Locate the cell with the specified text and output its (x, y) center coordinate. 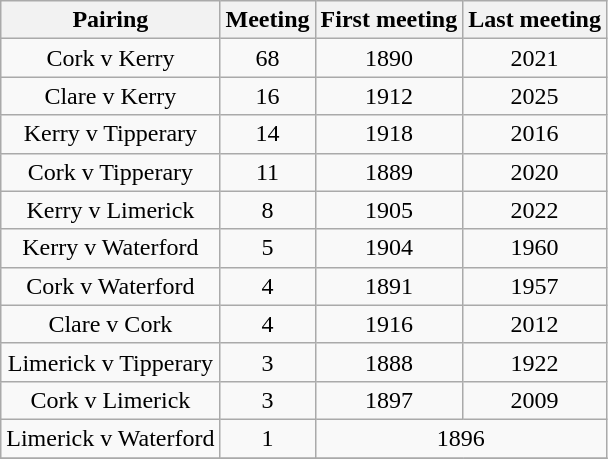
14 (268, 134)
Last meeting (535, 20)
2022 (535, 210)
1 (268, 438)
1912 (389, 96)
Limerick v Tipperary (110, 362)
1888 (389, 362)
68 (268, 58)
5 (268, 248)
1905 (389, 210)
1889 (389, 172)
2009 (535, 400)
Kerry v Limerick (110, 210)
1897 (389, 400)
1904 (389, 248)
Limerick v Waterford (110, 438)
2020 (535, 172)
Cork v Tipperary (110, 172)
2016 (535, 134)
2025 (535, 96)
Cork v Limerick (110, 400)
1916 (389, 324)
Kerry v Tipperary (110, 134)
Cork v Kerry (110, 58)
1922 (535, 362)
Cork v Waterford (110, 286)
1918 (389, 134)
2012 (535, 324)
2021 (535, 58)
Clare v Cork (110, 324)
Clare v Kerry (110, 96)
1960 (535, 248)
16 (268, 96)
1957 (535, 286)
8 (268, 210)
Pairing (110, 20)
Meeting (268, 20)
Kerry v Waterford (110, 248)
11 (268, 172)
1890 (389, 58)
1896 (460, 438)
1891 (389, 286)
First meeting (389, 20)
